Find where the given text appears and provide that cell's center as (x, y) coordinate. 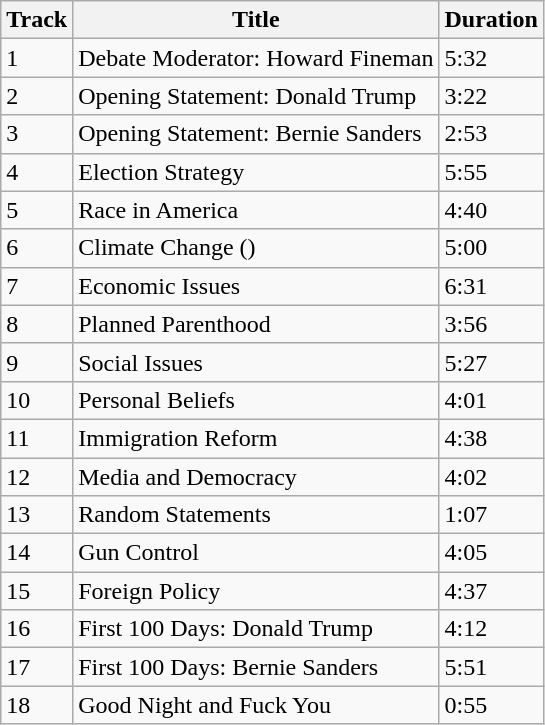
Personal Beliefs (256, 400)
13 (37, 515)
Social Issues (256, 362)
5:32 (491, 58)
Election Strategy (256, 172)
3 (37, 134)
7 (37, 286)
Debate Moderator: Howard Fineman (256, 58)
18 (37, 705)
9 (37, 362)
5:27 (491, 362)
4:37 (491, 591)
Duration (491, 20)
4:01 (491, 400)
3:22 (491, 96)
First 100 Days: Bernie Sanders (256, 667)
Foreign Policy (256, 591)
4:12 (491, 629)
Gun Control (256, 553)
Planned Parenthood (256, 324)
Random Statements (256, 515)
1:07 (491, 515)
3:56 (491, 324)
11 (37, 438)
1 (37, 58)
14 (37, 553)
17 (37, 667)
4:40 (491, 210)
5:55 (491, 172)
Race in America (256, 210)
Title (256, 20)
Track (37, 20)
15 (37, 591)
2:53 (491, 134)
4:38 (491, 438)
6 (37, 248)
4:02 (491, 477)
12 (37, 477)
8 (37, 324)
5 (37, 210)
Media and Democracy (256, 477)
Opening Statement: Bernie Sanders (256, 134)
2 (37, 96)
5:51 (491, 667)
Opening Statement: Donald Trump (256, 96)
4:05 (491, 553)
Climate Change () (256, 248)
16 (37, 629)
First 100 Days: Donald Trump (256, 629)
Good Night and Fuck You (256, 705)
Economic Issues (256, 286)
5:00 (491, 248)
0:55 (491, 705)
4 (37, 172)
Immigration Reform (256, 438)
10 (37, 400)
6:31 (491, 286)
